Pinpoint the cell where the given text exists, returning its (x, y) midpoint coordinate. 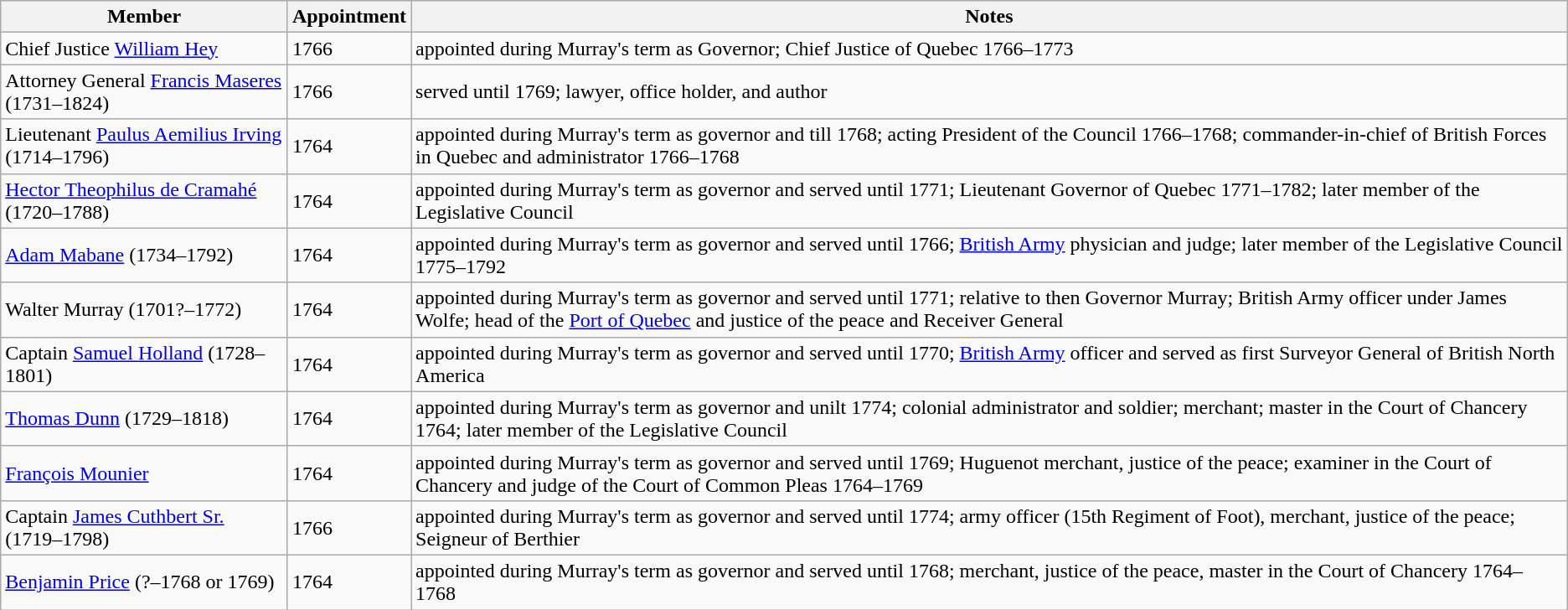
appointed during Murray's term as governor and served until 1766; British Army physician and judge; later member of the Legislative Council 1775–1792 (990, 255)
Attorney General Francis Maseres (1731–1824) (144, 92)
appointed during Murray's term as governor and served until 1770; British Army officer and served as first Surveyor General of British North America (990, 364)
Captain James Cuthbert Sr. (1719–1798) (144, 528)
appointed during Murray's term as governor and served until 1771; Lieutenant Governor of Quebec 1771–1782; later member of the Legislative Council (990, 201)
Appointment (348, 17)
appointed during Murray's term as Governor; Chief Justice of Quebec 1766–1773 (990, 49)
Benjamin Price (?–1768 or 1769) (144, 582)
appointed during Murray's term as governor and served until 1768; merchant, justice of the peace, master in the Court of Chancery 1764–1768 (990, 582)
Member (144, 17)
Adam Mabane (1734–1792) (144, 255)
Thomas Dunn (1729–1818) (144, 419)
Chief Justice William Hey (144, 49)
Walter Murray (1701?–1772) (144, 310)
Captain Samuel Holland (1728–1801) (144, 364)
François Mounier (144, 473)
Hector Theophilus de Cramahé (1720–1788) (144, 201)
served until 1769; lawyer, office holder, and author (990, 92)
Lieutenant Paulus Aemilius Irving (1714–1796) (144, 146)
Notes (990, 17)
